Find where the given text appears and provide that cell's center as (X, Y) coordinate. 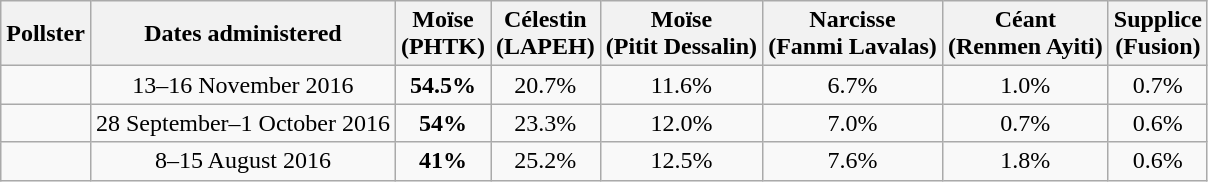
25.2% (545, 161)
Supplice(Fusion) (1158, 34)
54% (442, 123)
Narcisse(Fanmi Lavalas) (853, 34)
11.6% (681, 85)
7.6% (853, 161)
28 September–1 October 2016 (242, 123)
7.0% (853, 123)
23.3% (545, 123)
Célestin(LAPEH) (545, 34)
Moïse(Pitit Dessalin) (681, 34)
20.7% (545, 85)
13–16 November 2016 (242, 85)
Moïse(PHTK) (442, 34)
12.5% (681, 161)
1.0% (1025, 85)
Pollster (46, 34)
12.0% (681, 123)
Céant(Renmen Ayiti) (1025, 34)
54.5% (442, 85)
6.7% (853, 85)
Dates administered (242, 34)
41% (442, 161)
8–15 August 2016 (242, 161)
1.8% (1025, 161)
